For the text-containing cell, return its midpoint in (X, Y) coordinate format. 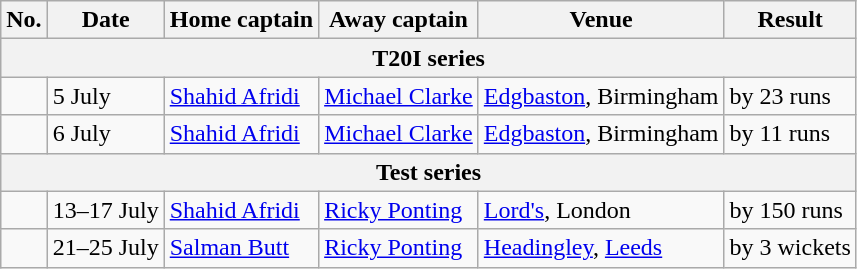
Headingley, Leeds (601, 248)
13–17 July (106, 210)
6 July (106, 134)
Result (790, 20)
by 11 runs (790, 134)
by 150 runs (790, 210)
Date (106, 20)
T20I series (429, 58)
21–25 July (106, 248)
Test series (429, 172)
5 July (106, 96)
No. (24, 20)
Away captain (399, 20)
Salman Butt (241, 248)
by 3 wickets (790, 248)
Venue (601, 20)
Home captain (241, 20)
by 23 runs (790, 96)
Lord's, London (601, 210)
